Detect which cell encompasses the target text, then output its [x, y] center coordinate. 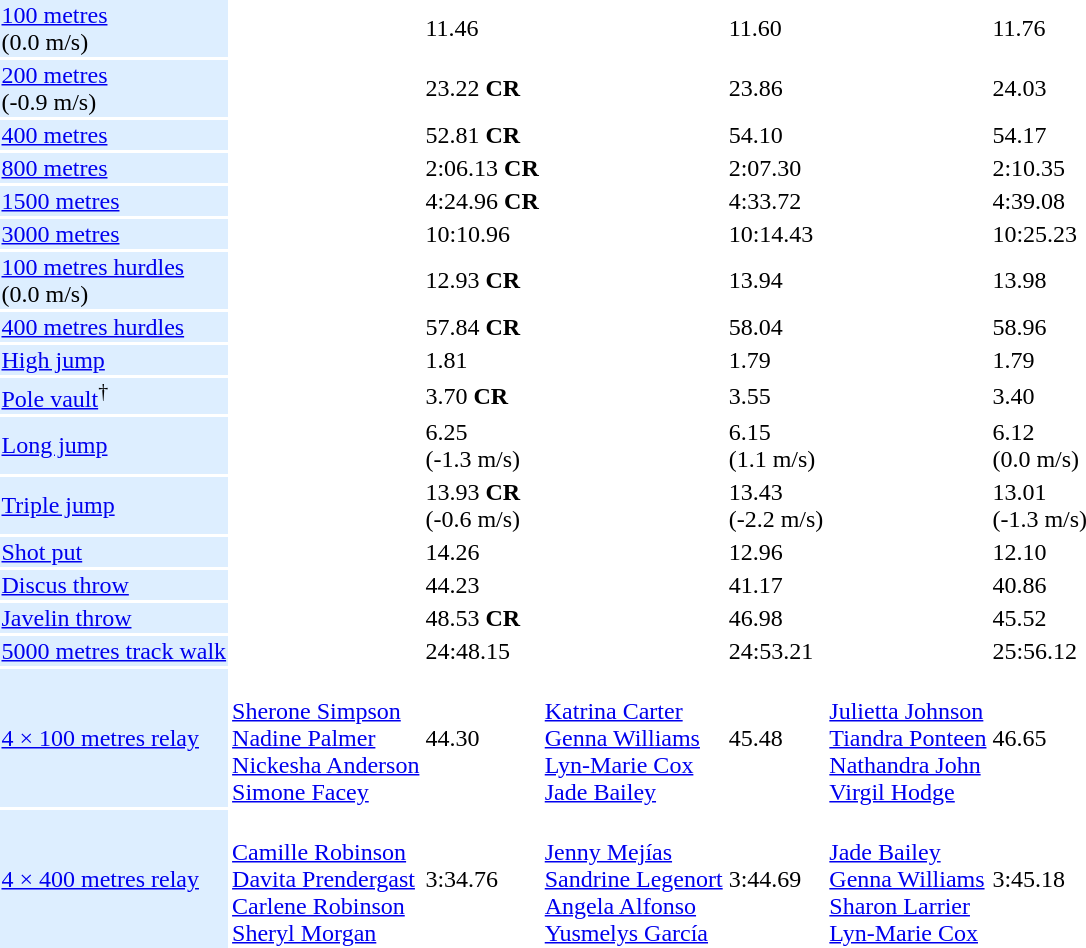
1500 metres [114, 201]
Javelin throw [114, 618]
54.10 [776, 135]
3000 metres [114, 234]
Pole vault† [114, 396]
3.55 [776, 396]
4:24.96 CR [482, 201]
5000 metres track walk [114, 651]
200 metres (-0.9 m/s) [114, 88]
52.81 CR [482, 135]
2:06.13 CR [482, 168]
Katrina Carter Genna Williams Lyn-Marie Cox Jade Bailey [634, 738]
6.15 (1.1 m/s) [776, 446]
23.22 CR [482, 88]
Jade Bailey Genna Williams Sharon Larrier Lyn-Marie Cox [908, 879]
4:33.72 [776, 201]
High jump [114, 360]
3:44.69 [776, 879]
12.96 [776, 552]
100 metres (0.0 m/s) [114, 28]
41.17 [776, 585]
Long jump [114, 446]
57.84 CR [482, 327]
4 × 100 metres relay [114, 738]
45.48 [776, 738]
58.04 [776, 327]
13.94 [776, 280]
6.25 (-1.3 m/s) [482, 446]
2:07.30 [776, 168]
10:14.43 [776, 234]
13.93 CR (-0.6 m/s) [482, 506]
Camille Robinson Davita Prendergast Carlene Robinson Sheryl Morgan [326, 879]
10:10.96 [482, 234]
24:53.21 [776, 651]
13.43 (-2.2 m/s) [776, 506]
800 metres [114, 168]
400 metres [114, 135]
3.70 CR [482, 396]
46.98 [776, 618]
1.81 [482, 360]
100 metres hurdles (0.0 m/s) [114, 280]
44.23 [482, 585]
Triple jump [114, 506]
Julietta Johnson Tiandra Ponteen Nathandra John Virgil Hodge [908, 738]
11.60 [776, 28]
14.26 [482, 552]
11.46 [482, 28]
48.53 CR [482, 618]
44.30 [482, 738]
23.86 [776, 88]
24:48.15 [482, 651]
12.93 CR [482, 280]
Discus throw [114, 585]
3:34.76 [482, 879]
Jenny Mejías Sandrine Legenort Angela Alfonso Yusmelys García [634, 879]
400 metres hurdles [114, 327]
4 × 400 metres relay [114, 879]
1.79 [776, 360]
Sherone Simpson Nadine Palmer Nickesha Anderson Simone Facey [326, 738]
Shot put [114, 552]
